Provide the (x, y) coordinate of the cell's center where the given text is located.  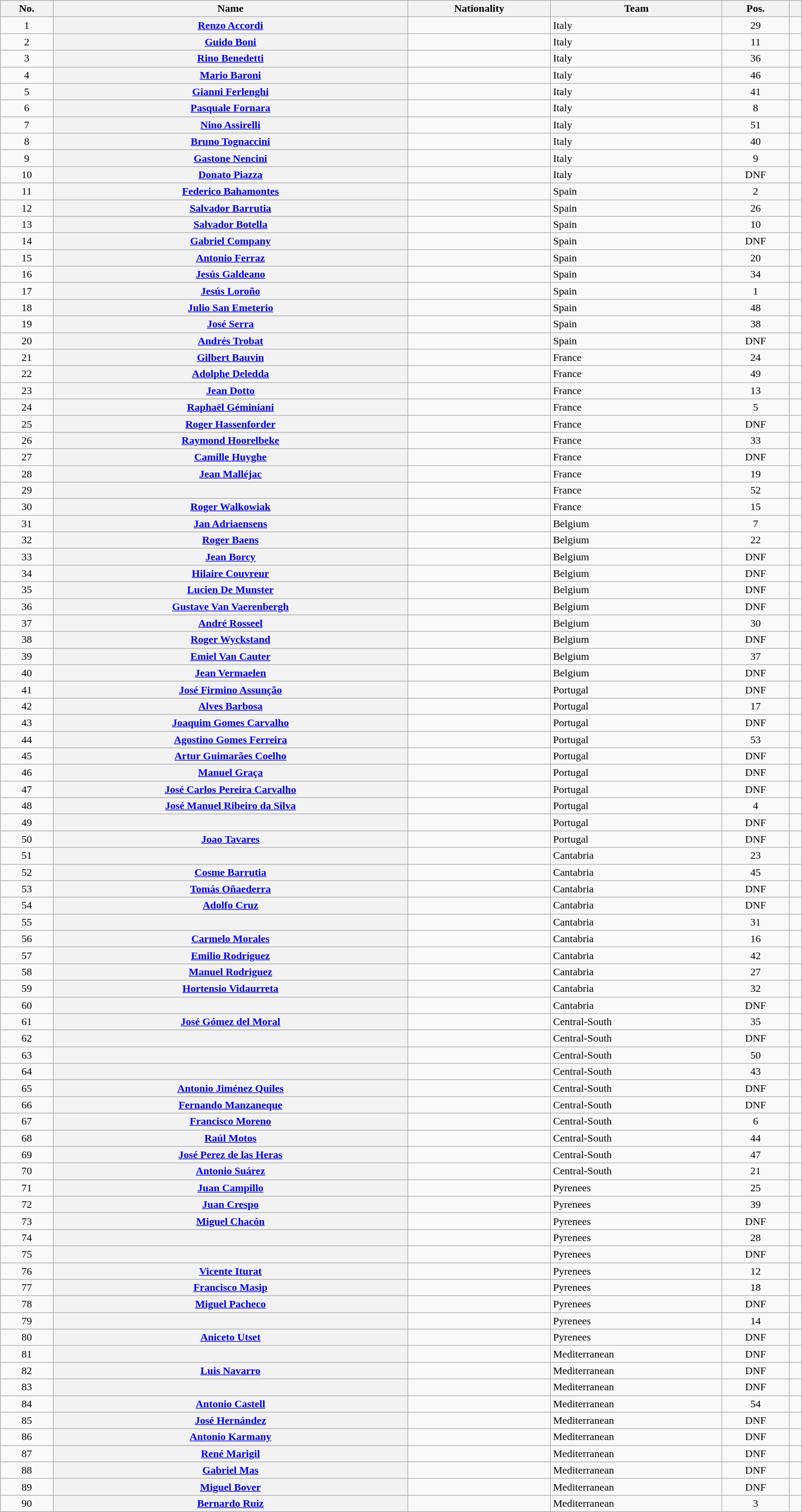
59 (27, 988)
89 (27, 1487)
Adolphe Deledda (231, 374)
Pos. (756, 9)
Gabriel Mas (231, 1470)
Jean Borcy (231, 557)
Antonio Castell (231, 1404)
58 (27, 972)
61 (27, 1022)
74 (27, 1238)
Andrés Trobat (231, 341)
Bernardo Ruiz (231, 1503)
83 (27, 1387)
Raymond Hoorelbeke (231, 440)
Juan Crespo (231, 1204)
70 (27, 1171)
77 (27, 1288)
José Hernández (231, 1420)
71 (27, 1188)
Pasquale Fornara (231, 108)
Salvador Barrutia (231, 208)
80 (27, 1337)
Gastone Nencini (231, 158)
Manuel Graça (231, 773)
Nationality (479, 9)
Gianni Ferlenghi (231, 92)
Raúl Motos (231, 1138)
José Carlos Pereira Carvalho (231, 789)
Jesús Galdeano (231, 274)
Raphaël Géminiani (231, 407)
60 (27, 1005)
Donato Piazza (231, 175)
Bruno Tognaccini (231, 141)
André Rosseel (231, 623)
86 (27, 1437)
Manuel Rodriguez (231, 972)
Antonio Ferraz (231, 258)
Miguel Bover (231, 1487)
73 (27, 1221)
Tomás Oñaederra (231, 889)
Hilaire Couvreur (231, 573)
57 (27, 955)
Mario Baroni (231, 75)
84 (27, 1404)
82 (27, 1371)
José Gómez del Moral (231, 1022)
Julio San Emeterio (231, 308)
Jesús Loroño (231, 291)
Artur Guimarães Coelho (231, 756)
Gilbert Bauvin (231, 357)
64 (27, 1072)
87 (27, 1454)
Alves Barbosa (231, 706)
Agostino Gomes Ferreira (231, 740)
Jan Adriaensens (231, 524)
85 (27, 1420)
Camille Huyghe (231, 457)
72 (27, 1204)
Gustave Van Vaerenbergh (231, 607)
Roger Walkowiak (231, 507)
Emilio Rodríguez (231, 955)
75 (27, 1254)
Miguel Pacheco (231, 1304)
Team (637, 9)
Vicente Iturat (231, 1271)
Francisco Masip (231, 1288)
Rino Benedetti (231, 58)
Roger Wyckstand (231, 640)
José Firmino Assunção (231, 689)
Renzo Accordi (231, 25)
Jean Vermaelen (231, 673)
Fernando Manzaneque (231, 1105)
Name (231, 9)
90 (27, 1503)
Luis Navarro (231, 1371)
Roger Baens (231, 540)
Federico Bahamontes (231, 191)
67 (27, 1121)
76 (27, 1271)
José Serra (231, 324)
Jean Dotto (231, 391)
René Marigil (231, 1454)
79 (27, 1321)
Juan Campillo (231, 1188)
78 (27, 1304)
56 (27, 939)
José Manuel Ribeiro da Silva (231, 806)
Hortensio Vidaurreta (231, 988)
Joao Tavares (231, 839)
Adolfo Cruz (231, 905)
81 (27, 1354)
Miguel Chacón (231, 1221)
Jean Malléjac (231, 473)
Antonio Suárez (231, 1171)
Cosme Barrutia (231, 872)
Carmelo Morales (231, 939)
José Perez de las Heras (231, 1155)
Salvador Botella (231, 225)
63 (27, 1055)
Guido Boni (231, 42)
Antonio Jiménez Quiles (231, 1088)
68 (27, 1138)
Gabriel Company (231, 241)
No. (27, 9)
Aniceto Utset (231, 1337)
Francisco Moreno (231, 1121)
Roger Hassenforder (231, 424)
Nino Assirelli (231, 125)
69 (27, 1155)
88 (27, 1470)
62 (27, 1039)
Antonio Karmany (231, 1437)
55 (27, 922)
65 (27, 1088)
Emiel Van Cauter (231, 656)
Lucien De Munster (231, 590)
Joaquim Gomes Carvalho (231, 723)
66 (27, 1105)
